Provide the [X, Y] coordinate of the cell's center where the given text is located.  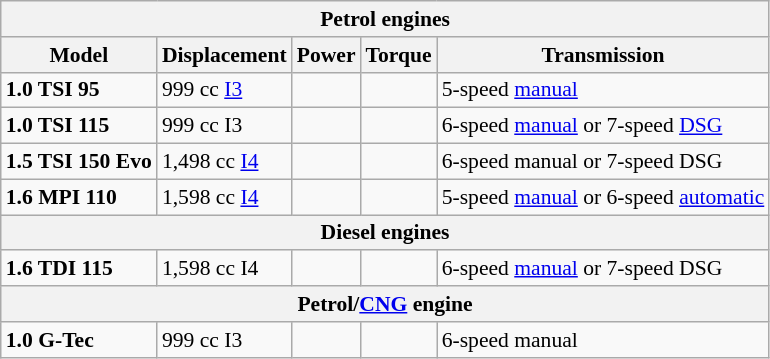
Displacement [224, 55]
Diesel engines [386, 233]
1.5 TSI 150 Evo [79, 162]
Torque [399, 55]
Petrol engines [386, 19]
1.6 MPI 110 [79, 197]
Model [79, 55]
Transmission [604, 55]
5-speed manual [604, 90]
6-speed manual [604, 340]
Power [326, 55]
1,498 cc I4 [224, 162]
1.6 TDI 115 [79, 269]
5-speed manual or 6-speed automatic [604, 197]
1.0 G-Tec [79, 340]
1.0 TSI 95 [79, 90]
1.0 TSI 115 [79, 126]
Petrol/CNG engine [386, 304]
